Return the (X, Y) coordinate for the center point of the cell that contains the specified text.  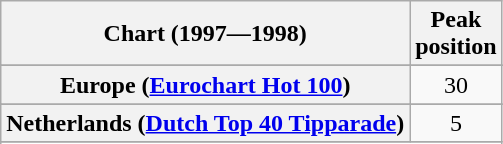
Europe (Eurochart Hot 100) (206, 85)
Peakposition (456, 34)
30 (456, 85)
Netherlands (Dutch Top 40 Tipparade) (206, 123)
5 (456, 123)
Chart (1997—1998) (206, 34)
